Scan for the cell matching the given text and deliver its [X, Y] coordinate at center. 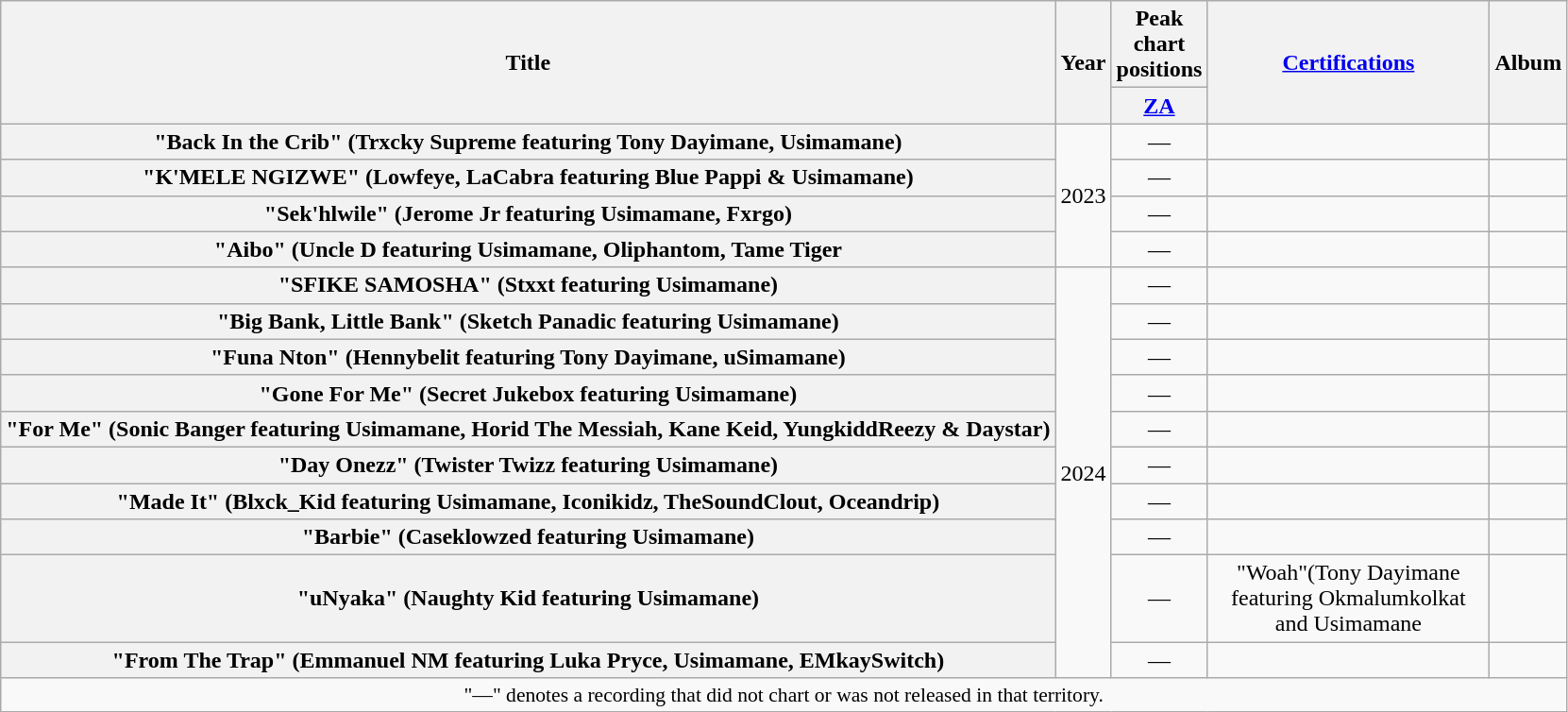
"From The Trap" (Emmanuel NM featuring Luka Pryce, Usimamane, EMkaySwitch) [529, 660]
Certifications [1348, 62]
"uNyaka" (Naughty Kid featuring Usimamane) [529, 599]
"Aibo" (Uncle D featuring Usimamane, Oliphantom, Tame Tiger [529, 249]
"Made It" (Blxck_Kid featuring Usimamane, Iconikidz, TheSoundClout, Oceandrip) [529, 501]
"Woah"(Tony Dayimane featuring Okmalumkolkat and Usimamane [1348, 599]
2024 [1084, 472]
"Sek'hlwile" (Jerome Jr featuring Usimamane, Fxrgo) [529, 213]
"Back In the Crib" (Trxcky Supreme featuring Tony Dayimane, Usimamane) [529, 142]
ZA [1159, 106]
"K'MELE NGIZWE" (Lowfeye, LaCabra featuring Blue Pappi & Usimamane) [529, 178]
Year [1084, 62]
Album [1528, 62]
"Day Onezz" (Twister Twizz featuring Usimamane) [529, 465]
"Gone For Me" (Secret Jukebox featuring Usimamane) [529, 393]
"—" denotes a recording that did not chart or was not released in that territory. [784, 695]
"Funa Nton" (Hennybelit featuring Tony Dayimane, uSimamane) [529, 357]
"SFIKE SAMOSHA" (Stxxt featuring Usimamane) [529, 285]
Title [529, 62]
Peak chart positions [1159, 44]
"Big Bank, Little Bank" (Sketch Panadic featuring Usimamane) [529, 321]
"For Me" (Sonic Banger featuring Usimamane, Horid The Messiah, Kane Keid, YungkiddReezy & Daystar) [529, 429]
"Barbie" (Caseklowzed featuring Usimamane) [529, 537]
2023 [1084, 195]
